Locate the cell with the specified text and output its [X, Y] center coordinate. 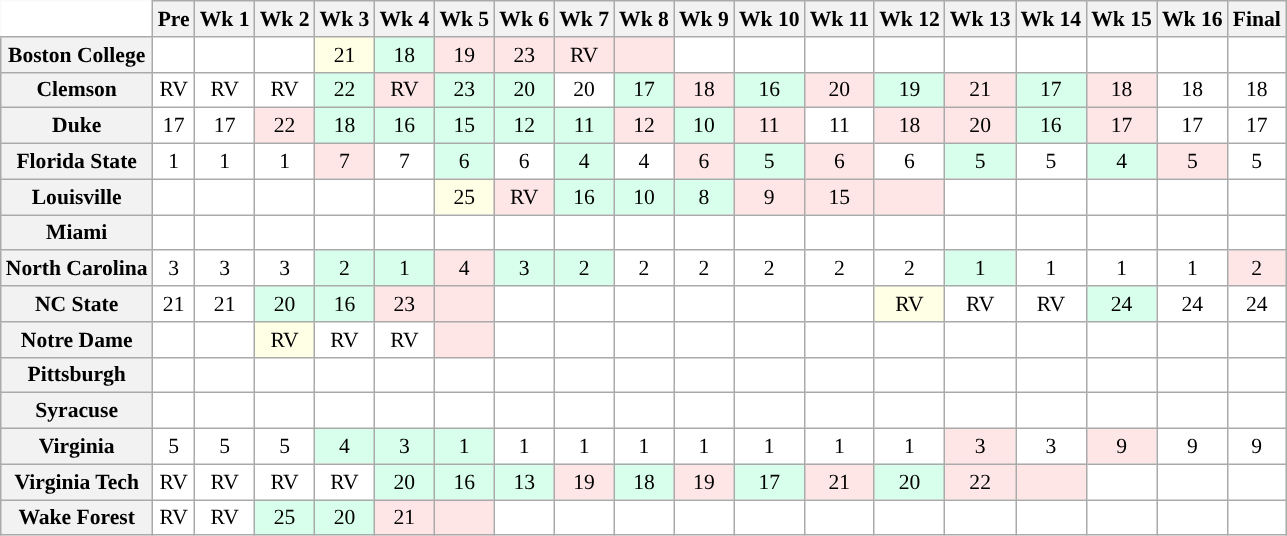
Notre Dame [77, 340]
8 [704, 197]
Boston College [77, 55]
Wake Forest [77, 518]
Wk 6 [524, 19]
Wk 1 [225, 19]
Wk 11 [840, 19]
Wk 16 [1192, 19]
Miami [77, 233]
13 [524, 482]
Wk 9 [704, 19]
Final [1257, 19]
Wk 3 [345, 19]
Syracuse [77, 411]
Clemson [77, 90]
North Carolina [77, 269]
Wk 14 [1052, 19]
Virginia Tech [77, 482]
Virginia [77, 447]
Wk 15 [1122, 19]
Florida State [77, 162]
Pittsburgh [77, 375]
Wk 2 [285, 19]
Wk 7 [584, 19]
Wk 8 [644, 19]
Wk 10 [770, 19]
Wk 13 [980, 19]
Louisville [77, 197]
Duke [77, 126]
Wk 5 [464, 19]
Wk 12 [910, 19]
Pre [174, 19]
NC State [77, 304]
Wk 4 [404, 19]
